Extract the [x, y] coordinate from the center of the cell holding the provided text.  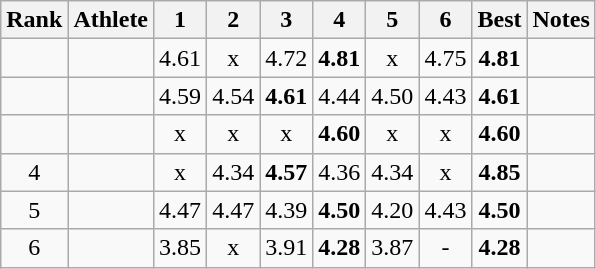
3 [286, 20]
4.54 [234, 96]
3.87 [392, 248]
4.59 [180, 96]
1 [180, 20]
4.85 [500, 172]
4.75 [446, 58]
4.57 [286, 172]
Athlete [111, 20]
3.91 [286, 248]
- [446, 248]
Best [500, 20]
Notes [561, 20]
Rank [34, 20]
4.39 [286, 210]
2 [234, 20]
4.72 [286, 58]
4.36 [340, 172]
4.20 [392, 210]
4.44 [340, 96]
3.85 [180, 248]
